Provide the [X, Y] coordinate of the cell's center where the given text is located.  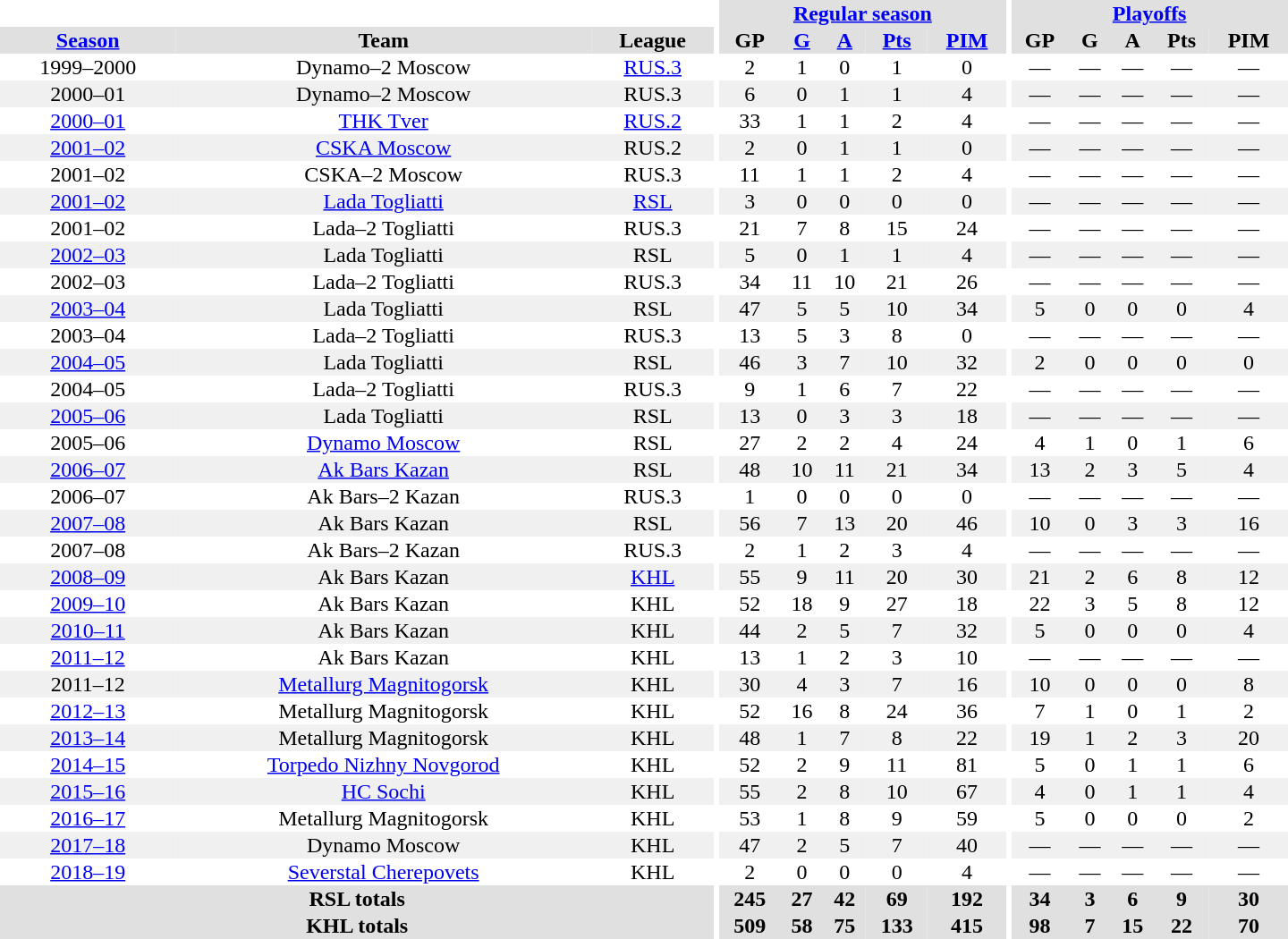
2009–10 [88, 604]
2016–17 [88, 818]
2010–11 [88, 630]
75 [844, 926]
36 [967, 711]
26 [967, 282]
KHL totals [357, 926]
58 [802, 926]
56 [750, 523]
415 [967, 926]
2014–15 [88, 765]
THK Tver [383, 121]
Team [383, 40]
53 [750, 818]
133 [896, 926]
1999–2000 [88, 67]
2015–16 [88, 791]
2008–09 [88, 577]
42 [844, 899]
2013–14 [88, 738]
67 [967, 791]
CSKA–2 Moscow [383, 174]
70 [1249, 926]
98 [1039, 926]
2012–13 [88, 711]
81 [967, 765]
59 [967, 818]
RSL totals [357, 899]
2018–19 [88, 872]
Playoffs [1149, 13]
League [653, 40]
69 [896, 899]
509 [750, 926]
192 [967, 899]
33 [750, 121]
Season [88, 40]
CSKA Moscow [383, 148]
19 [1039, 738]
Torpedo Nizhny Novgorod [383, 765]
HC Sochi [383, 791]
Regular season [862, 13]
44 [750, 630]
245 [750, 899]
Severstal Cherepovets [383, 872]
40 [967, 845]
2017–18 [88, 845]
